Scan for the cell matching the given text and deliver its [x, y] coordinate at center. 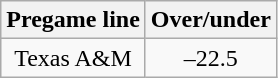
Texas A&M [74, 58]
Pregame line [74, 20]
–22.5 [210, 58]
Over/under [210, 20]
